Scan for the cell matching the given text and deliver its (x, y) coordinate at center. 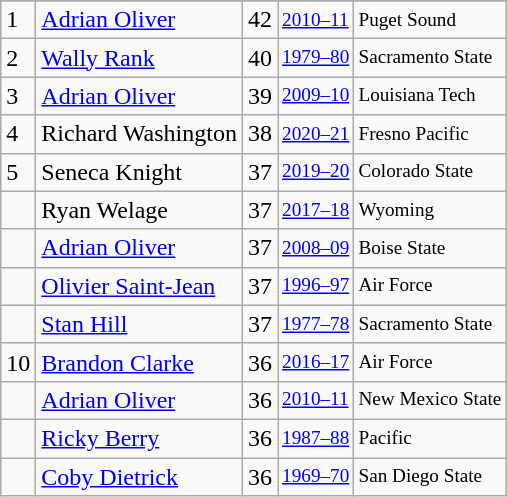
Stan Hill (140, 324)
38 (260, 134)
5 (18, 172)
Richard Washington (140, 134)
Seneca Knight (140, 172)
Brandon Clarke (140, 362)
Coby Dietrick (140, 477)
4 (18, 134)
Colorado State (430, 172)
Puget Sound (430, 20)
2017–18 (316, 210)
2016–17 (316, 362)
San Diego State (430, 477)
2 (18, 58)
Fresno Pacific (430, 134)
1 (18, 20)
Boise State (430, 248)
2020–21 (316, 134)
1996–97 (316, 286)
Pacific (430, 438)
Ryan Welage (140, 210)
Ricky Berry (140, 438)
10 (18, 362)
1979–80 (316, 58)
2019–20 (316, 172)
40 (260, 58)
Wally Rank (140, 58)
1987–88 (316, 438)
New Mexico State (430, 400)
1977–78 (316, 324)
42 (260, 20)
Wyoming (430, 210)
2008–09 (316, 248)
1969–70 (316, 477)
39 (260, 96)
Louisiana Tech (430, 96)
Olivier Saint-Jean (140, 286)
3 (18, 96)
2009–10 (316, 96)
